From the cell containing the given text, extract its center point as [X, Y] coordinate. 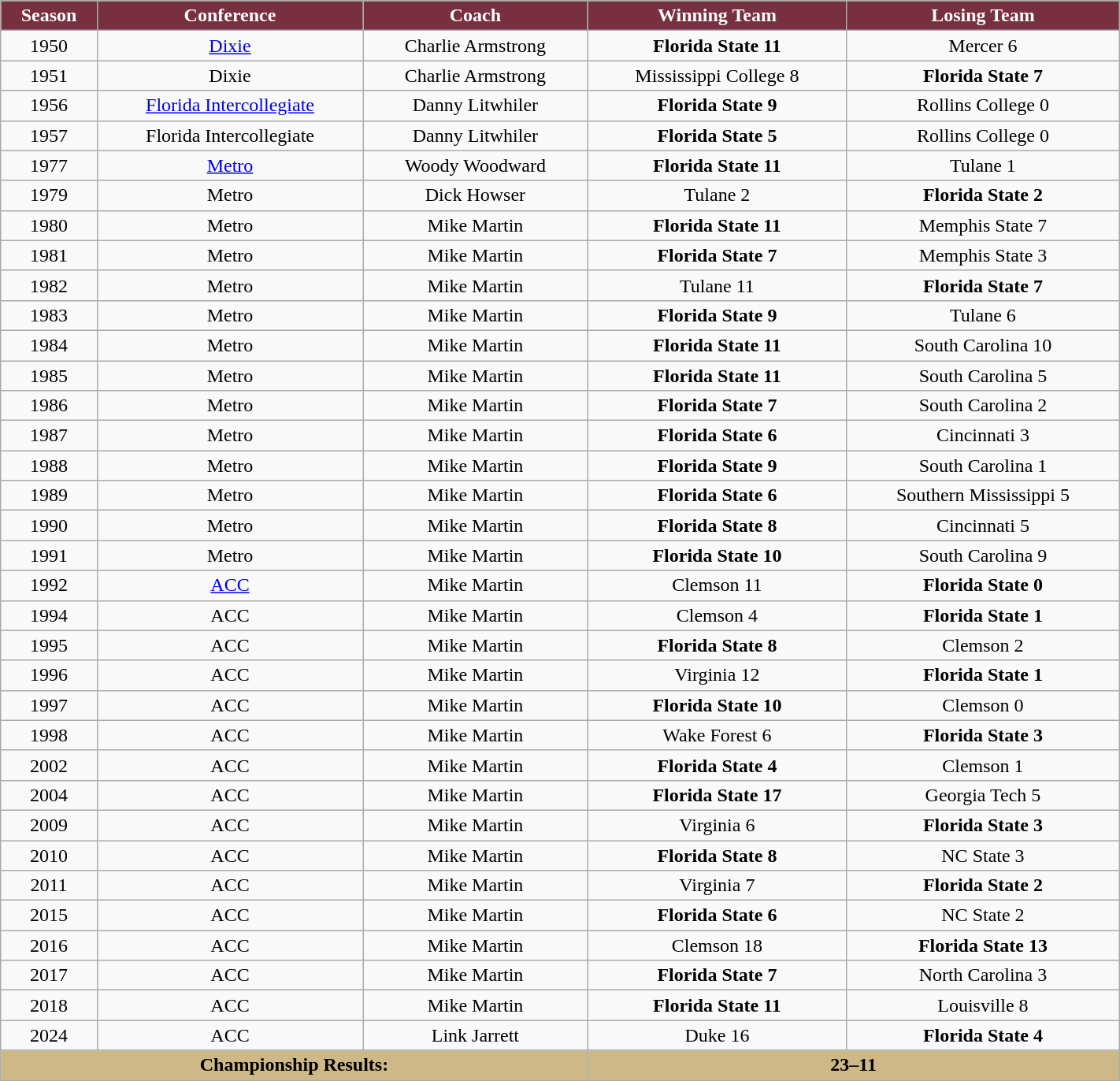
1983 [49, 315]
1957 [49, 136]
Mercer 6 [983, 46]
Florida State 0 [983, 585]
Season [49, 16]
Link Jarrett [476, 1035]
1997 [49, 705]
1991 [49, 555]
1977 [49, 165]
NC State 2 [983, 916]
North Carolina 3 [983, 975]
Southern Mississippi 5 [983, 496]
Clemson 0 [983, 705]
South Carolina 9 [983, 555]
Conference [230, 16]
Clemson 1 [983, 765]
23–11 [854, 1065]
Cincinnati 5 [983, 526]
1950 [49, 46]
Clemson 11 [717, 585]
2004 [49, 795]
1992 [49, 585]
Tulane 11 [717, 285]
Cincinnati 3 [983, 436]
South Carolina 1 [983, 466]
1996 [49, 675]
Tulane 2 [717, 195]
Woody Woodward [476, 165]
2009 [49, 825]
Memphis State 3 [983, 255]
South Carolina 5 [983, 376]
Clemson 4 [717, 615]
1980 [49, 225]
Georgia Tech 5 [983, 795]
South Carolina 2 [983, 406]
Louisville 8 [983, 1005]
1986 [49, 406]
1951 [49, 76]
Championship Results: [295, 1065]
Losing Team [983, 16]
NC State 3 [983, 855]
Clemson 18 [717, 945]
1987 [49, 436]
1989 [49, 496]
2011 [49, 886]
2017 [49, 975]
2002 [49, 765]
Tulane 1 [983, 165]
Duke 16 [717, 1035]
Memphis State 7 [983, 225]
2016 [49, 945]
South Carolina 10 [983, 345]
Virginia 12 [717, 675]
Clemson 2 [983, 645]
Florida State 13 [983, 945]
2015 [49, 916]
2018 [49, 1005]
Winning Team [717, 16]
1985 [49, 376]
1998 [49, 735]
1979 [49, 195]
1990 [49, 526]
Florida State 5 [717, 136]
Coach [476, 16]
Mississippi College 8 [717, 76]
1982 [49, 285]
1988 [49, 466]
2024 [49, 1035]
1981 [49, 255]
1994 [49, 615]
Dick Howser [476, 195]
2010 [49, 855]
1984 [49, 345]
Virginia 7 [717, 886]
1956 [49, 106]
Wake Forest 6 [717, 735]
Virginia 6 [717, 825]
Florida State 17 [717, 795]
1995 [49, 645]
Tulane 6 [983, 315]
